Search for the cell housing the specified text and yield its [x, y] center coordinate. 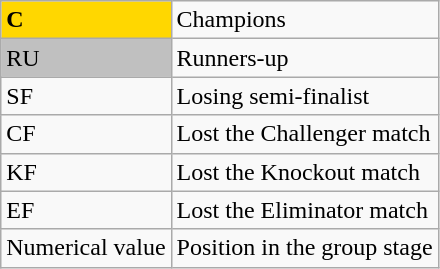
Runners-up [304, 58]
SF [86, 96]
KF [86, 172]
RU [86, 58]
Champions [304, 20]
CF [86, 134]
Lost the Eliminator match [304, 210]
Losing semi-finalist [304, 96]
Lost the Knockout match [304, 172]
Lost the Challenger match [304, 134]
C [86, 20]
Position in the group stage [304, 248]
EF [86, 210]
Numerical value [86, 248]
